Scan for the cell matching the given text and deliver its (x, y) coordinate at center. 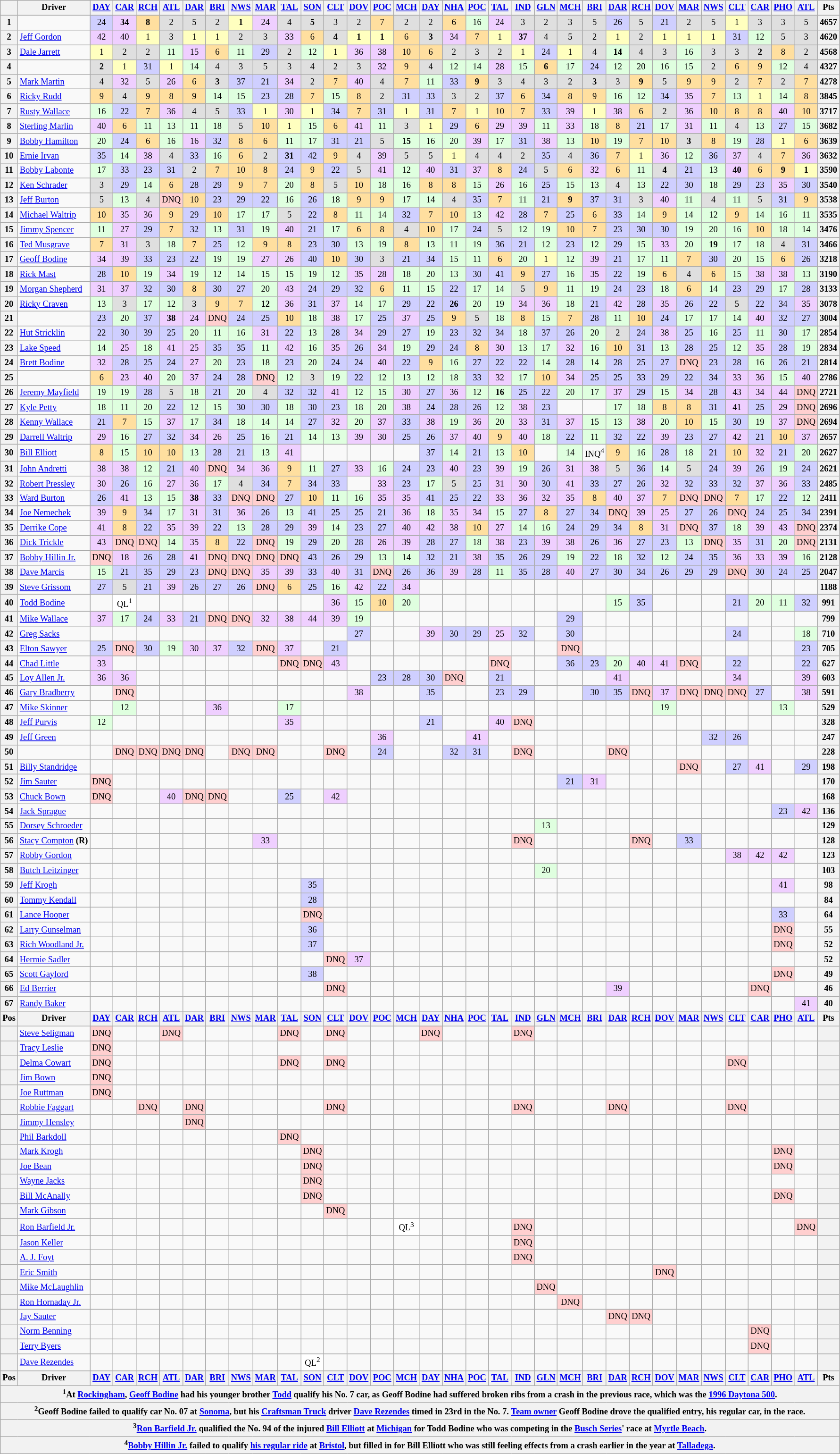
3639 (829, 141)
3540 (829, 185)
Kyle Petty (54, 408)
66 (9, 989)
61 (9, 915)
710 (829, 633)
Mark Krogh (54, 1151)
Rick Mast (54, 275)
Joe Nemechek (54, 513)
Ernie Irvan (54, 156)
Wayne Jacks (54, 1182)
Jeff Purvis (54, 723)
Jeff Krogh (54, 885)
Hut Stricklin (54, 333)
Jason Keller (54, 1243)
Dave Rezendes (54, 1362)
Ron Hornaday Jr. (54, 1302)
Bill McAnally (54, 1196)
123 (829, 856)
Robert Pressley (54, 483)
Geoff Bodine (54, 260)
168 (829, 797)
Randy Baker (54, 1003)
Todd Bodine (54, 603)
Tracy Leslie (54, 1049)
Mike Wallace (54, 619)
56 (9, 841)
Dave Marcis (54, 572)
QL3 (407, 1227)
4327 (829, 67)
Stacy Compton (R) (54, 841)
Mark Martin (54, 82)
Morgan Shepherd (54, 289)
Mike Skinner (54, 708)
Darrell Waltrip (54, 437)
Elton Sawyer (54, 648)
Dick Trickle (54, 543)
A. J. Foyt (54, 1257)
Chuck Bown (54, 797)
QL2 (312, 1362)
3133 (829, 289)
103 (829, 870)
Ward Burton (54, 498)
45 (9, 679)
Chad Little (54, 664)
Bobby Labonte (54, 171)
Jeremy Mayfield (54, 393)
3078 (829, 304)
Norm Benning (54, 1332)
Delma Cowart (54, 1063)
2786 (829, 378)
3682 (829, 126)
Rich Woodland Jr. (54, 945)
Larry Gunselman (54, 930)
Brett Bodine (54, 363)
3717 (829, 111)
2814 (829, 363)
4657 (829, 23)
Scott Gaylord (54, 974)
627 (829, 664)
228 (829, 752)
Lance Hooper (54, 915)
Gary Bradberry (54, 693)
2391 (829, 513)
3476 (829, 229)
Jay Sauter (54, 1317)
529 (829, 708)
Sterling Marlin (54, 126)
Jack Sprague (54, 812)
2854 (829, 333)
65 (9, 974)
3845 (829, 96)
Jim Sauter (54, 782)
2047 (829, 572)
Jeff Green (54, 737)
John Andretti (54, 469)
4278 (829, 82)
Mark Gibson (54, 1211)
98 (829, 885)
3632 (829, 156)
Robbie Faggart (54, 1107)
3004 (829, 319)
2657 (829, 437)
Steve Seligman (54, 1034)
591 (829, 693)
Joe Ruttman (54, 1093)
2128 (829, 558)
2721 (829, 393)
51 (9, 767)
Ricky Rudd (54, 96)
2411 (829, 498)
Rusty Wallace (54, 111)
54 (9, 812)
Hermie Sadler (54, 959)
247 (829, 737)
3190 (829, 275)
2485 (829, 483)
Jimmy Spencer (54, 229)
Dorsey Schroeder (54, 826)
Tommy Kendall (54, 900)
128 (829, 841)
Bobby Hamilton (54, 141)
Mike McLaughlin (54, 1287)
Jim Bown (54, 1078)
60 (9, 900)
47 (9, 708)
2131 (829, 543)
Joe Bean (54, 1167)
58 (9, 870)
2834 (829, 348)
Ted Musgrave (54, 244)
3535 (829, 215)
Lake Speed (54, 348)
Jeff Burton (54, 200)
Bill Elliott (54, 453)
799 (829, 619)
991 (829, 603)
Ed Berrier (54, 989)
Bobby Hillin Jr. (54, 558)
Loy Allen Jr. (54, 679)
50 (9, 752)
2696 (829, 408)
328 (829, 723)
4568 (829, 52)
QL1 (125, 603)
Terry Byers (54, 1346)
Steve Grissom (54, 587)
48 (9, 723)
Jeff Gordon (54, 38)
Jimmy Hensley (54, 1122)
Robby Gordon (54, 856)
59 (9, 885)
3590 (829, 171)
Phil Barkdoll (54, 1137)
67 (9, 1003)
4620 (829, 38)
Derrike Cope (54, 528)
3466 (829, 244)
129 (829, 826)
53 (9, 797)
INQ4 (594, 453)
Ron Barfield Jr. (54, 1227)
2627 (829, 453)
Billy Standridge (54, 767)
Greg Sacks (54, 633)
57 (9, 856)
170 (829, 782)
2694 (829, 422)
Ricky Craven (54, 304)
Eric Smith (54, 1272)
Michael Waltrip (54, 215)
603 (829, 679)
2621 (829, 469)
Kenny Wallace (54, 422)
62 (9, 930)
705 (829, 648)
136 (829, 812)
Butch Leitzinger (54, 870)
3218 (829, 260)
2374 (829, 528)
3538 (829, 200)
Ken Schrader (54, 185)
63 (9, 945)
198 (829, 767)
1188 (829, 587)
84 (829, 900)
Dale Jarrett (54, 52)
